Provide the [x, y] coordinate of the cell's center where the given text is located.  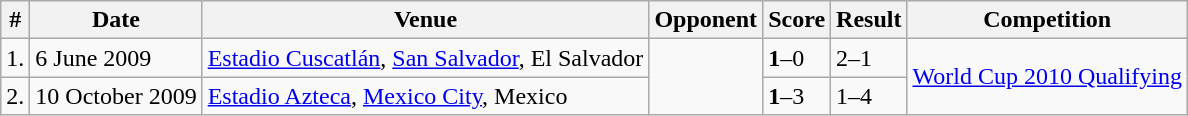
10 October 2009 [116, 96]
Venue [426, 20]
1–3 [797, 96]
Opponent [706, 20]
# [16, 20]
2. [16, 96]
2–1 [869, 58]
Competition [1047, 20]
Date [116, 20]
1. [16, 58]
Estadio Azteca, Mexico City, Mexico [426, 96]
World Cup 2010 Qualifying [1047, 77]
Result [869, 20]
6 June 2009 [116, 58]
Estadio Cuscatlán, San Salvador, El Salvador [426, 58]
Score [797, 20]
1–0 [797, 58]
1–4 [869, 96]
